For the text-containing cell, return its midpoint in (X, Y) coordinate format. 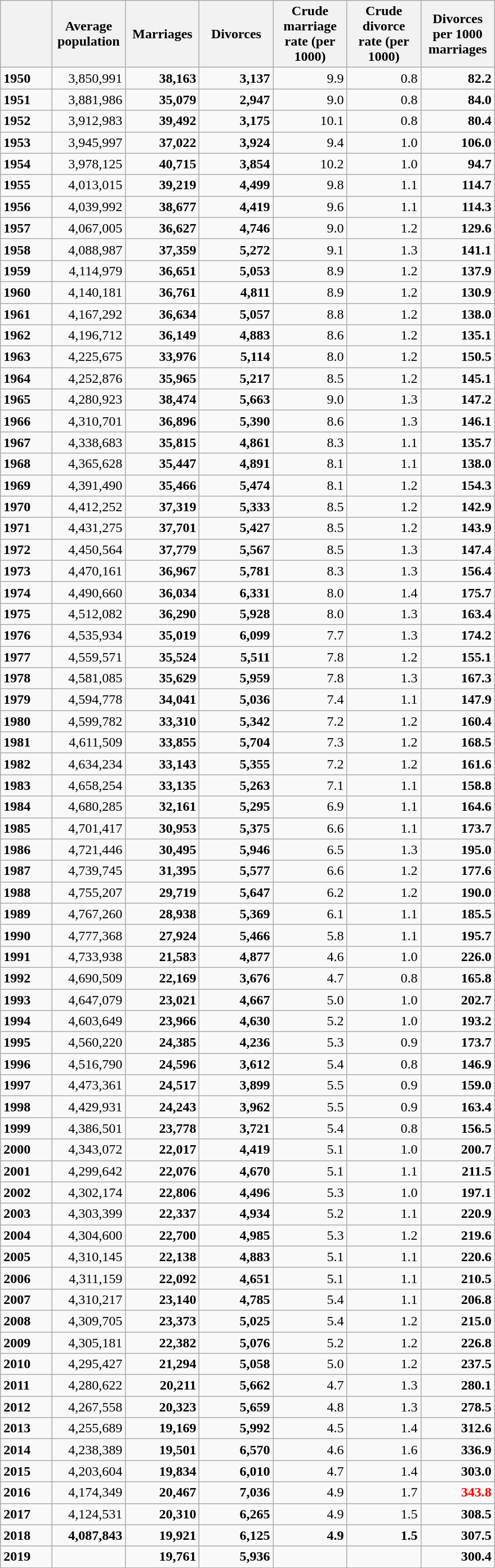
20,467 (162, 1493)
300.4 (457, 1557)
197.1 (457, 1192)
19,834 (162, 1471)
4,305,181 (89, 1343)
1999 (26, 1128)
1994 (26, 1021)
280.1 (457, 1386)
5,946 (237, 850)
4,280,923 (89, 400)
5,704 (237, 743)
4,013,015 (89, 185)
4,611,509 (89, 743)
4,295,427 (89, 1364)
Average population (89, 34)
2017 (26, 1514)
9.9 (310, 78)
1951 (26, 100)
4,450,564 (89, 550)
6,125 (237, 1535)
19,921 (162, 1535)
36,761 (162, 292)
1982 (26, 764)
4,343,072 (89, 1150)
159.0 (457, 1085)
4,310,217 (89, 1299)
4,658,254 (89, 785)
22,092 (162, 1278)
4,304,600 (89, 1235)
1950 (26, 78)
5,647 (237, 892)
2009 (26, 1343)
2018 (26, 1535)
7.7 (310, 635)
303.0 (457, 1471)
36,290 (162, 614)
Divorces (237, 34)
1961 (26, 314)
4,431,275 (89, 528)
5,781 (237, 571)
195.0 (457, 850)
4,174,349 (89, 1493)
84.0 (457, 100)
3,676 (237, 978)
27,924 (162, 935)
210.5 (457, 1278)
278.5 (457, 1407)
4,785 (237, 1299)
2000 (26, 1150)
1965 (26, 400)
4.5 (310, 1428)
4,934 (237, 1214)
Marriages (162, 34)
5,036 (237, 700)
1955 (26, 185)
4.8 (310, 1407)
6.5 (310, 850)
3,924 (237, 142)
22,382 (162, 1343)
24,517 (162, 1085)
4,581,085 (89, 678)
4,603,649 (89, 1021)
5,662 (237, 1386)
22,169 (162, 978)
32,161 (162, 807)
5.8 (310, 935)
135.7 (457, 443)
1973 (26, 571)
5,567 (237, 550)
4,302,174 (89, 1192)
22,337 (162, 1214)
226.8 (457, 1343)
20,310 (162, 1514)
2010 (26, 1364)
114.7 (457, 185)
36,149 (162, 336)
5,053 (237, 271)
1981 (26, 743)
7.4 (310, 700)
35,079 (162, 100)
4,861 (237, 443)
4,630 (237, 1021)
8.8 (310, 314)
114.3 (457, 207)
37,779 (162, 550)
21,583 (162, 957)
10.2 (310, 164)
4,252,876 (89, 378)
308.5 (457, 1514)
175.7 (457, 592)
1990 (26, 935)
1971 (26, 528)
4,280,622 (89, 1386)
36,034 (162, 592)
145.1 (457, 378)
1998 (26, 1107)
19,501 (162, 1450)
39,219 (162, 185)
5,659 (237, 1407)
1964 (26, 378)
35,447 (162, 464)
193.2 (457, 1021)
4,594,778 (89, 700)
5,577 (237, 871)
3,137 (237, 78)
3,978,125 (89, 164)
190.0 (457, 892)
30,495 (162, 850)
6,010 (237, 1471)
1989 (26, 914)
165.8 (457, 978)
34,041 (162, 700)
33,855 (162, 743)
1987 (26, 871)
4,755,207 (89, 892)
4,167,292 (89, 314)
5,511 (237, 657)
1984 (26, 807)
5,466 (237, 935)
4,412,252 (89, 507)
4,311,159 (89, 1278)
4,255,689 (89, 1428)
4,877 (237, 957)
4,496 (237, 1192)
24,596 (162, 1064)
146.1 (457, 421)
20,211 (162, 1386)
1.7 (384, 1493)
1997 (26, 1085)
156.4 (457, 571)
33,143 (162, 764)
4,490,660 (89, 592)
4,670 (237, 1171)
1968 (26, 464)
156.5 (457, 1128)
1993 (26, 999)
2015 (26, 1471)
3,881,986 (89, 100)
21,294 (162, 1364)
211.5 (457, 1171)
4,739,745 (89, 871)
1995 (26, 1043)
1986 (26, 850)
Crude marriage rate (per 1000) (310, 34)
167.3 (457, 678)
1953 (26, 142)
22,700 (162, 1235)
2006 (26, 1278)
35,466 (162, 485)
3,945,997 (89, 142)
7.1 (310, 785)
9.8 (310, 185)
307.5 (457, 1535)
6,099 (237, 635)
3,612 (237, 1064)
4,647,079 (89, 999)
1963 (26, 357)
155.1 (457, 657)
24,243 (162, 1107)
23,778 (162, 1128)
5,369 (237, 914)
200.7 (457, 1150)
146.9 (457, 1064)
1976 (26, 635)
4,535,934 (89, 635)
2005 (26, 1257)
9.1 (310, 249)
7,036 (237, 1493)
4,667 (237, 999)
37,319 (162, 507)
1954 (26, 164)
4,310,145 (89, 1257)
147.9 (457, 700)
4,236 (237, 1043)
1979 (26, 700)
37,359 (162, 249)
1.6 (384, 1450)
23,373 (162, 1321)
135.1 (457, 336)
4,203,604 (89, 1471)
5,375 (237, 828)
10.1 (310, 121)
168.5 (457, 743)
35,965 (162, 378)
4,811 (237, 292)
5,390 (237, 421)
206.8 (457, 1299)
36,896 (162, 421)
4,690,509 (89, 978)
82.2 (457, 78)
1978 (26, 678)
4,067,005 (89, 228)
5,263 (237, 785)
215.0 (457, 1321)
4,267,558 (89, 1407)
4,088,987 (89, 249)
22,138 (162, 1257)
3,175 (237, 121)
1956 (26, 207)
4,721,446 (89, 850)
142.9 (457, 507)
160.4 (457, 721)
237.5 (457, 1364)
106.0 (457, 142)
226.0 (457, 957)
343.8 (457, 1493)
220.9 (457, 1214)
3,899 (237, 1085)
33,310 (162, 721)
336.9 (457, 1450)
195.7 (457, 935)
Divorces per 1000 marriages (457, 34)
174.2 (457, 635)
35,629 (162, 678)
37,701 (162, 528)
5,025 (237, 1321)
312.6 (457, 1428)
3,854 (237, 164)
6,331 (237, 592)
154.3 (457, 485)
1957 (26, 228)
5,959 (237, 678)
1960 (26, 292)
4,701,417 (89, 828)
3,912,983 (89, 121)
4,777,368 (89, 935)
6.2 (310, 892)
9.6 (310, 207)
36,634 (162, 314)
5,474 (237, 485)
80.4 (457, 121)
4,470,161 (89, 571)
2003 (26, 1214)
5,663 (237, 400)
2007 (26, 1299)
38,677 (162, 207)
4,310,701 (89, 421)
6,570 (237, 1450)
1972 (26, 550)
38,163 (162, 78)
24,385 (162, 1043)
1992 (26, 978)
4,767,260 (89, 914)
19,169 (162, 1428)
35,524 (162, 657)
4,124,531 (89, 1514)
6.9 (310, 807)
4,512,082 (89, 614)
1980 (26, 721)
94.7 (457, 164)
20,323 (162, 1407)
158.8 (457, 785)
2012 (26, 1407)
5,217 (237, 378)
147.4 (457, 550)
29,719 (162, 892)
4,196,712 (89, 336)
4,559,571 (89, 657)
7.3 (310, 743)
1975 (26, 614)
4,299,642 (89, 1171)
35,815 (162, 443)
1970 (26, 507)
4,309,705 (89, 1321)
1988 (26, 892)
30,953 (162, 828)
5,057 (237, 314)
3,962 (237, 1107)
22,076 (162, 1171)
219.6 (457, 1235)
31,395 (162, 871)
2008 (26, 1321)
5,333 (237, 507)
4,114,979 (89, 271)
4,733,938 (89, 957)
1969 (26, 485)
4,499 (237, 185)
4,516,790 (89, 1064)
1959 (26, 271)
129.6 (457, 228)
33,976 (162, 357)
4,039,992 (89, 207)
23,140 (162, 1299)
130.9 (457, 292)
6.1 (310, 914)
1966 (26, 421)
4,238,389 (89, 1450)
4,651 (237, 1278)
143.9 (457, 528)
141.1 (457, 249)
4,473,361 (89, 1085)
1985 (26, 828)
185.5 (457, 914)
5,272 (237, 249)
9.4 (310, 142)
5,076 (237, 1343)
5,992 (237, 1428)
36,967 (162, 571)
177.6 (457, 871)
164.6 (457, 807)
1983 (26, 785)
5,936 (237, 1557)
Crude divorce rate (per 1000) (384, 34)
1974 (26, 592)
2001 (26, 1171)
19,761 (162, 1557)
4,746 (237, 228)
1991 (26, 957)
39,492 (162, 121)
37,022 (162, 142)
2014 (26, 1450)
220.6 (457, 1257)
6,265 (237, 1514)
147.2 (457, 400)
4,140,181 (89, 292)
2,947 (237, 100)
5,928 (237, 614)
4,599,782 (89, 721)
3,850,991 (89, 78)
1958 (26, 249)
23,021 (162, 999)
4,225,675 (89, 357)
2002 (26, 1192)
2004 (26, 1235)
4,891 (237, 464)
1962 (26, 336)
4,338,683 (89, 443)
35,019 (162, 635)
38,474 (162, 400)
2011 (26, 1386)
4,560,220 (89, 1043)
28,938 (162, 914)
4,303,399 (89, 1214)
5,114 (237, 357)
22,806 (162, 1192)
4,386,501 (89, 1128)
161.6 (457, 764)
137.9 (457, 271)
150.5 (457, 357)
40,715 (162, 164)
1996 (26, 1064)
5,355 (237, 764)
2019 (26, 1557)
2016 (26, 1493)
4,634,234 (89, 764)
5,295 (237, 807)
33,135 (162, 785)
4,391,490 (89, 485)
2013 (26, 1428)
5,342 (237, 721)
202.7 (457, 999)
23,966 (162, 1021)
22,017 (162, 1150)
4,985 (237, 1235)
4,087,843 (89, 1535)
36,651 (162, 271)
1977 (26, 657)
5,058 (237, 1364)
4,365,628 (89, 464)
1952 (26, 121)
36,627 (162, 228)
4,429,931 (89, 1107)
5,427 (237, 528)
4,680,285 (89, 807)
3,721 (237, 1128)
1967 (26, 443)
